Extract the [x, y] coordinate from the center of the cell holding the provided text.  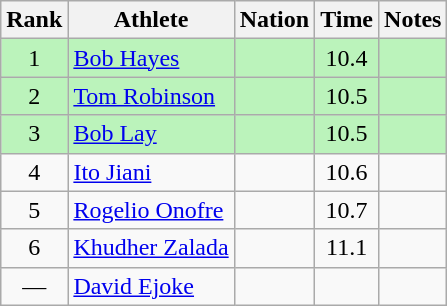
5 [34, 210]
David Ejoke [151, 286]
10.6 [347, 172]
3 [34, 134]
— [34, 286]
6 [34, 248]
Notes [413, 20]
Bob Hayes [151, 58]
Time [347, 20]
10.7 [347, 210]
Nation [274, 20]
Athlete [151, 20]
Rogelio Onofre [151, 210]
4 [34, 172]
10.4 [347, 58]
Tom Robinson [151, 96]
11.1 [347, 248]
Khudher Zalada [151, 248]
Rank [34, 20]
Ito Jiani [151, 172]
1 [34, 58]
Bob Lay [151, 134]
2 [34, 96]
